Find where the given text appears and provide that cell's center as [x, y] coordinate. 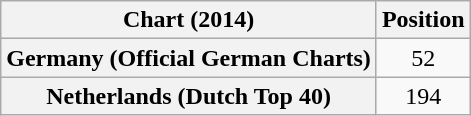
Chart (2014) [189, 20]
Position [423, 20]
Netherlands (Dutch Top 40) [189, 96]
52 [423, 58]
194 [423, 96]
Germany (Official German Charts) [189, 58]
